Find where the given text appears and provide that cell's center as (x, y) coordinate. 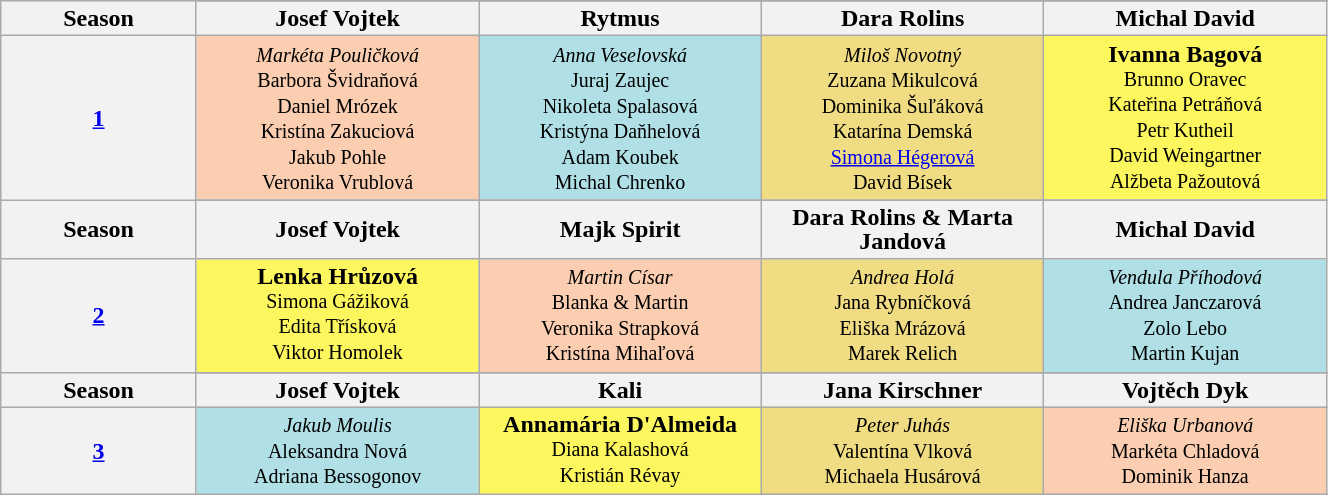
Lenka HrůzováSimona GážikováEdita TřískováViktor Homolek (338, 316)
Vojtěch Dyk (1186, 390)
1 (99, 118)
Dara Rolins & Marta Jandová (902, 230)
2 (99, 316)
Vendula PříhodováAndrea JanczarováZolo LeboMartin Kujan (1186, 316)
Jakub MoulisAleksandra NováAdriana Bessogonov (338, 451)
Ivanna BagováBrunno OravecKateřina PetráňováPetr KutheilDavid WeingartnerAlžbeta Pažoutová (1186, 118)
Jana Kirschner (902, 390)
Markéta PouličkováBarbora ŠvidraňováDaniel MrózekKristína ZakuciováJakub PohleVeronika Vrublová (338, 118)
Peter JuhásValentína VlkováMichaela Husárová (902, 451)
Annamária D'AlmeidaDiana KalashováKristián Révay (620, 451)
Miloš NovotnýZuzana MikulcováDominika ŠuľákováKatarína DemskáSimona HégerováDavid Bísek (902, 118)
Martin CísarBlanka & MartinVeronika StrapkováKristína Mihaľová (620, 316)
Kali (620, 390)
Rytmus (620, 18)
Majk Spirit (620, 230)
3 (99, 451)
Eliška UrbanováMarkéta ChladováDominik Hanza (1186, 451)
Andrea HoláJana RybníčkováEliška MrázováMarek Relich (902, 316)
Dara Rolins (902, 18)
Anna VeselovskáJuraj ZaujecNikoleta SpalasováKristýna DaňhelováAdam KoubekMichal Chrenko (620, 118)
